From the cell containing the given text, extract its center point as [X, Y] coordinate. 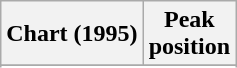
Chart (1995) [72, 34]
Peakposition [189, 34]
